Detect which cell encompasses the target text, then output its (x, y) center coordinate. 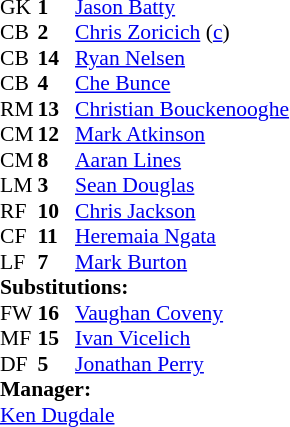
15 (57, 339)
CF (19, 237)
12 (57, 135)
4 (57, 83)
Mark Burton (182, 262)
3 (57, 185)
Vaughan Coveny (182, 313)
Jonathan Perry (182, 364)
Che Bunce (182, 83)
DF (19, 364)
11 (57, 237)
RM (19, 109)
13 (57, 109)
2 (57, 33)
LF (19, 262)
Chris Zoricich (c) (182, 33)
Substitutions: (144, 287)
RF (19, 211)
Christian Bouckenooghe (182, 109)
Chris Jackson (182, 211)
Ivan Vicelich (182, 339)
Manager: (144, 389)
Ryan Nelsen (182, 58)
7 (57, 262)
5 (57, 364)
14 (57, 58)
Sean Douglas (182, 185)
8 (57, 160)
Aaran Lines (182, 160)
LM (19, 185)
10 (57, 211)
MF (19, 339)
Mark Atkinson (182, 135)
Heremaia Ngata (182, 237)
16 (57, 313)
FW (19, 313)
